Extract the [x, y] coordinate from the center of the cell holding the provided text.  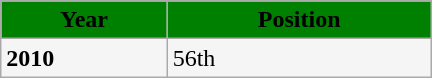
56th [299, 58]
Year [84, 20]
2010 [84, 58]
Position [299, 20]
